Determine the (X, Y) coordinate at the center of the cell enclosing the given text.  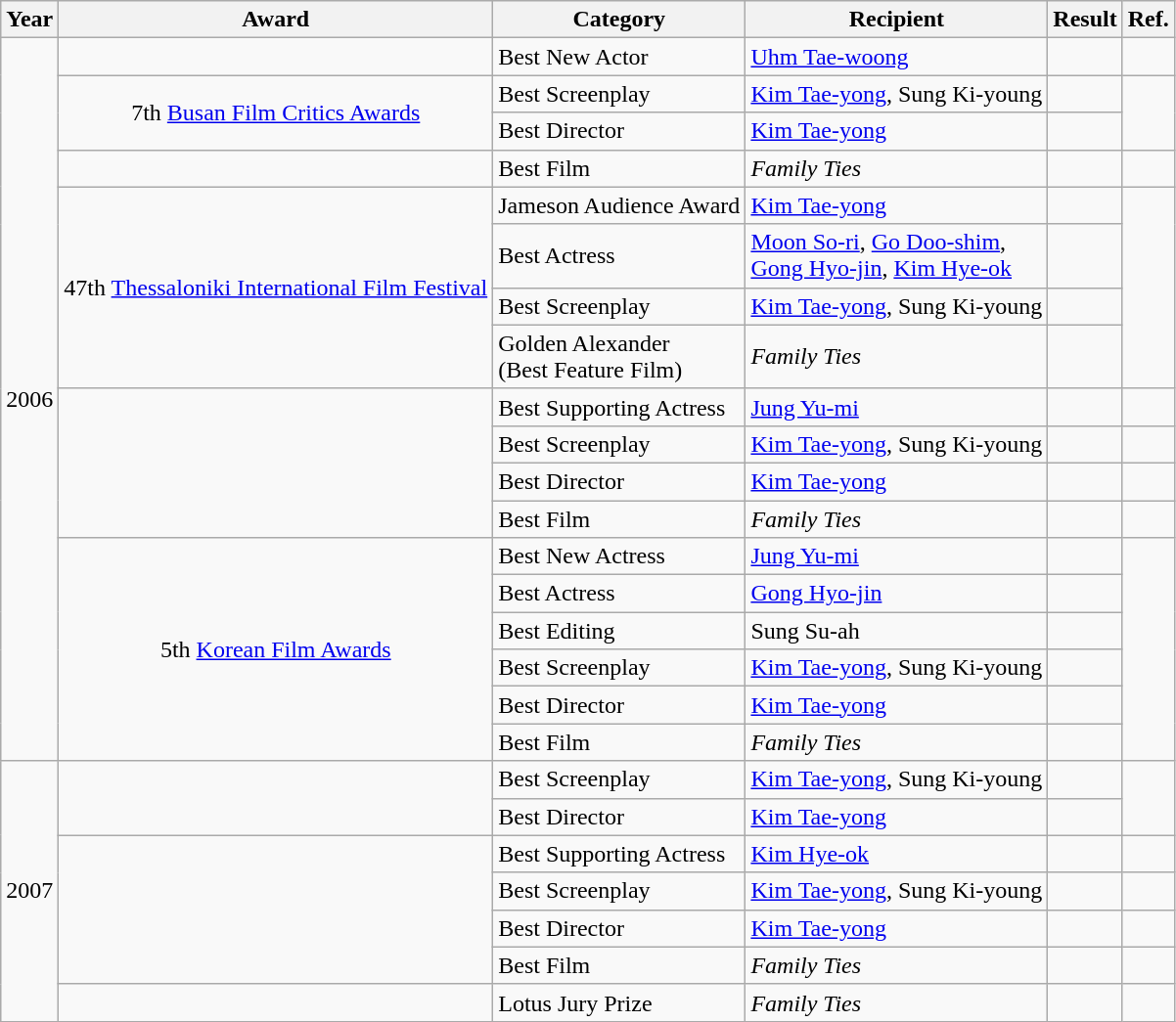
2006 (29, 399)
Golden Alexander(Best Feature Film) (619, 356)
47th Thessaloniki International Film Festival (276, 288)
Lotus Jury Prize (619, 1002)
Category (619, 20)
2007 (29, 891)
7th Busan Film Critics Awards (276, 112)
Best New Actress (619, 556)
Best New Actor (619, 57)
Ref. (1149, 20)
Recipient (896, 20)
Year (29, 20)
Moon So-ri, Go Doo-shim,Gong Hyo-jin, Kim Hye-ok (896, 256)
Award (276, 20)
Kim Hye-ok (896, 854)
5th Korean Film Awards (276, 649)
Gong Hyo-jin (896, 594)
Result (1085, 20)
Uhm Tae-woong (896, 57)
Sung Su-ah (896, 631)
Best Editing (619, 631)
Jameson Audience Award (619, 205)
